Identify which cell holds the provided text, then report its [x, y] central coordinate. 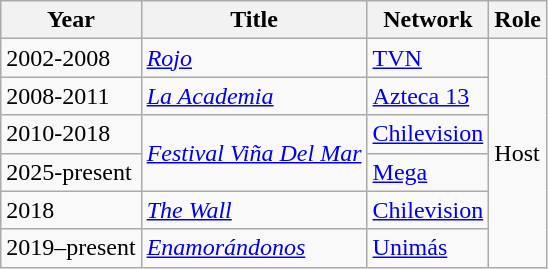
Title [254, 20]
2019–present [71, 248]
TVN [428, 58]
Host [518, 153]
Enamorándonos [254, 248]
Mega [428, 172]
2010-2018 [71, 134]
Rojo [254, 58]
Festival Viña Del Mar [254, 153]
Year [71, 20]
2018 [71, 210]
Azteca 13 [428, 96]
Role [518, 20]
La Academia [254, 96]
Unimás [428, 248]
2008-2011 [71, 96]
Network [428, 20]
The Wall [254, 210]
2025-present [71, 172]
2002-2008 [71, 58]
